Find where the given text appears and provide that cell's center as [X, Y] coordinate. 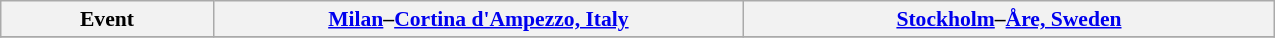
Event [107, 19]
Stockholm–Åre, Sweden [1010, 19]
Milan–Cortina d'Ampezzo, Italy [478, 19]
